Scan for the cell matching the given text and deliver its (x, y) coordinate at center. 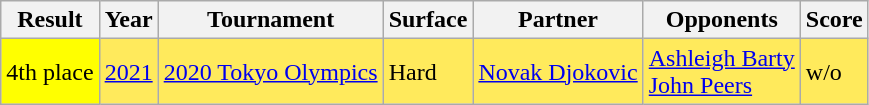
Tournament (270, 20)
2020 Tokyo Olympics (270, 72)
Surface (428, 20)
Novak Djokovic (558, 72)
Result (50, 20)
Year (128, 20)
Score (834, 20)
2021 (128, 72)
4th place (50, 72)
w/o (834, 72)
Hard (428, 72)
Ashleigh Barty John Peers (722, 72)
Partner (558, 20)
Opponents (722, 20)
